Find where the given text appears and provide that cell's center as (X, Y) coordinate. 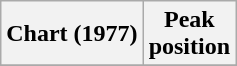
Chart (1977) (72, 34)
Peakposition (189, 34)
